Extract the [x, y] coordinate from the center of the cell holding the provided text.  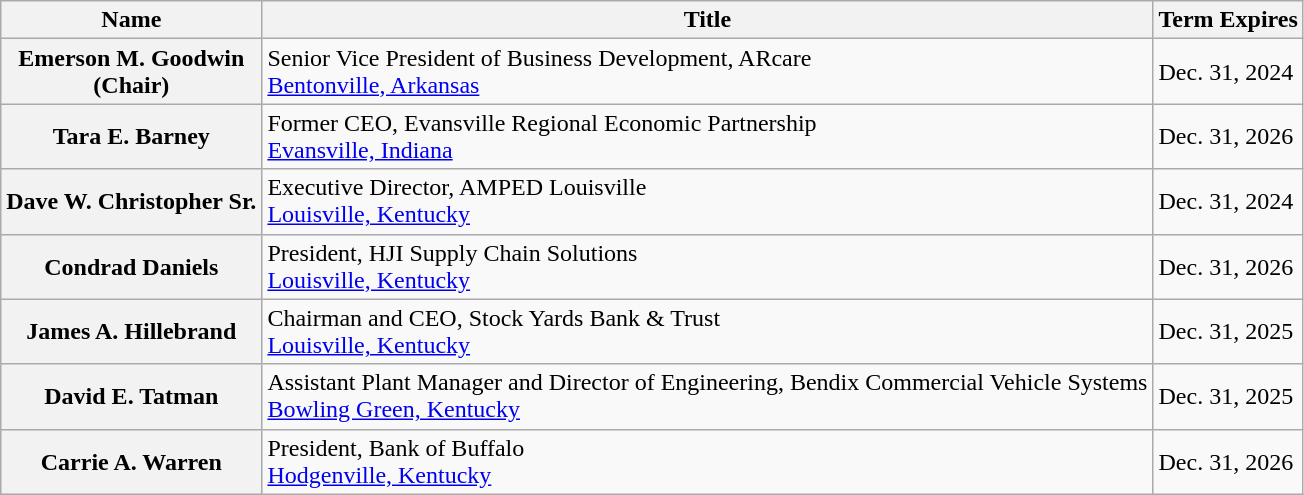
Carrie A. Warren [132, 462]
Term Expires [1228, 20]
Tara E. Barney [132, 136]
Executive Director, AMPED LouisvilleLouisville, Kentucky [708, 202]
Name [132, 20]
President, HJI Supply Chain SolutionsLouisville, Kentucky [708, 266]
Senior Vice President of Business Development, ARcareBentonville, Arkansas [708, 72]
Emerson M. Goodwin(Chair) [132, 72]
Chairman and CEO, Stock Yards Bank & TrustLouisville, Kentucky [708, 332]
Title [708, 20]
President, Bank of BuffaloHodgenville, Kentucky [708, 462]
Dave W. Christopher Sr. [132, 202]
David E. Tatman [132, 396]
Condrad Daniels [132, 266]
James A. Hillebrand [132, 332]
Assistant Plant Manager and Director of Engineering, Bendix Commercial Vehicle SystemsBowling Green, Kentucky [708, 396]
Former CEO, Evansville Regional Economic PartnershipEvansville, Indiana [708, 136]
